Determine the (x, y) coordinate at the center of the cell enclosing the given text.  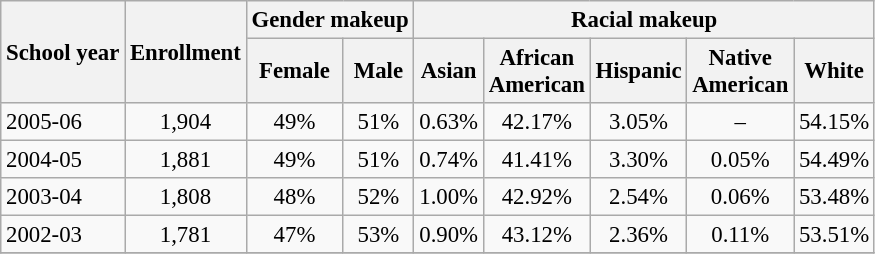
48% (294, 197)
0.11% (740, 235)
Enrollment (186, 52)
Gender makeup (330, 20)
43.12% (536, 235)
Native American (740, 72)
1,881 (186, 160)
0.74% (448, 160)
1,808 (186, 197)
1,781 (186, 235)
2003-04 (63, 197)
Hispanic (638, 72)
53.51% (834, 235)
52% (378, 197)
1.00% (448, 197)
53% (378, 235)
Racial makeup (644, 20)
42.92% (536, 197)
2002-03 (63, 235)
2005-06 (63, 122)
53.48% (834, 197)
African American (536, 72)
School year (63, 52)
3.30% (638, 160)
Male (378, 72)
White (834, 72)
0.05% (740, 160)
2.36% (638, 235)
Female (294, 72)
3.05% (638, 122)
0.90% (448, 235)
Asian (448, 72)
42.17% (536, 122)
0.06% (740, 197)
41.41% (536, 160)
54.49% (834, 160)
– (740, 122)
2.54% (638, 197)
1,904 (186, 122)
47% (294, 235)
54.15% (834, 122)
2004-05 (63, 160)
0.63% (448, 122)
